Output the [X, Y] coordinate of the center of the cell containing the given text.  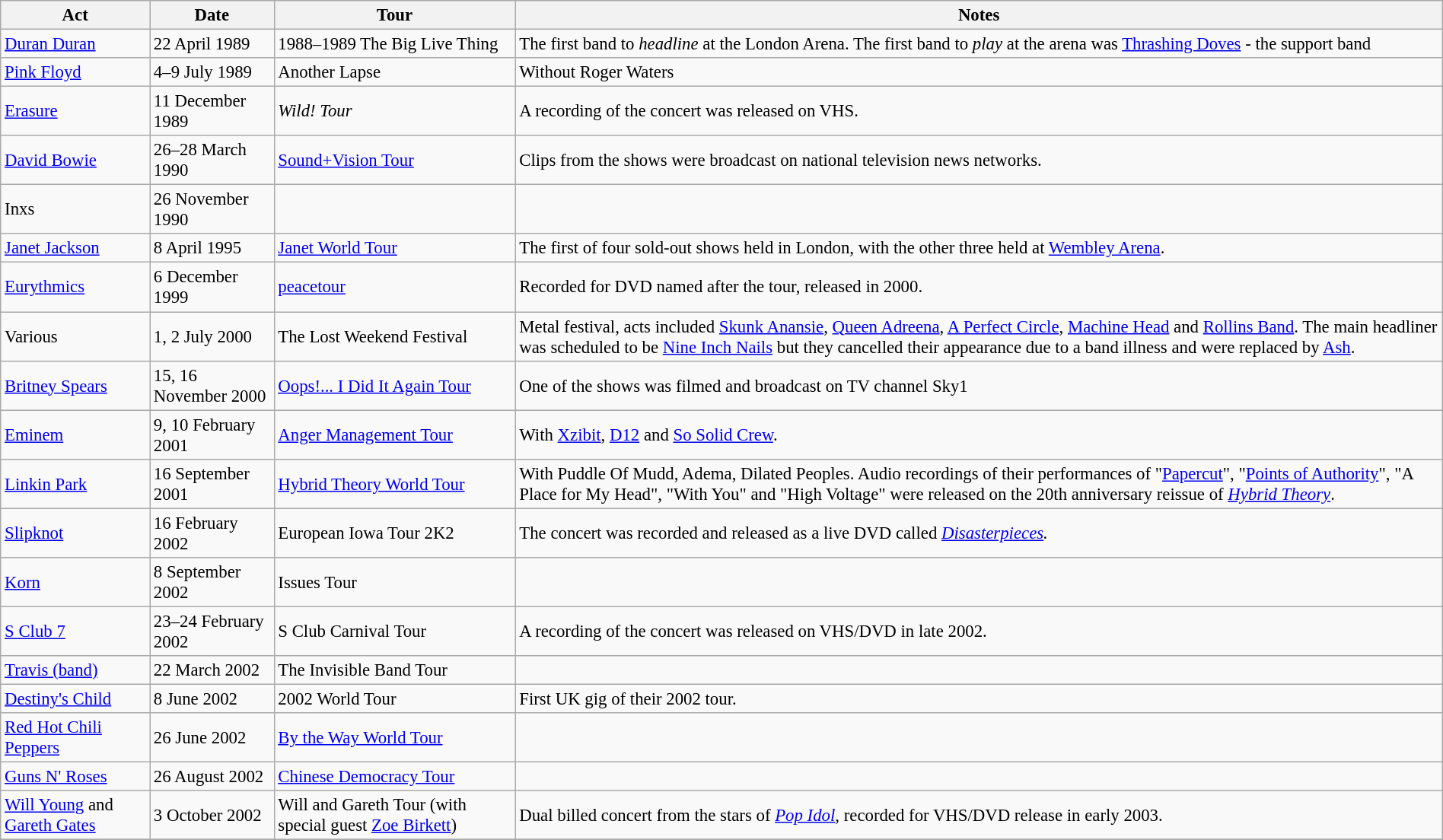
Various [75, 336]
Recorded for DVD named after the tour, released in 2000. [979, 288]
Linkin Park [75, 484]
Act [75, 15]
26–28 March 1990 [212, 160]
26 November 1990 [212, 210]
A recording of the concert was released on VHS. [979, 111]
The Lost Weekend Festival [394, 336]
Travis (band) [75, 670]
S Club Carnival Tour [394, 632]
16 February 2002 [212, 533]
Duran Duran [75, 44]
Hybrid Theory World Tour [394, 484]
Janet Jackson [75, 249]
One of the shows was filmed and broadcast on TV channel Sky1 [979, 385]
Pink Floyd [75, 72]
Without Roger Waters [979, 72]
David Bowie [75, 160]
By the Way World Tour [394, 738]
Dual billed concert from the stars of Pop Idol, recorded for VHS/DVD release in early 2003. [979, 816]
26 June 2002 [212, 738]
3 October 2002 [212, 816]
Issues Tour [394, 583]
23–24 February 2002 [212, 632]
The first of four sold-out shows held in London, with the other three held at Wembley Arena. [979, 249]
Anger Management Tour [394, 435]
15, 16 November 2000 [212, 385]
Tour [394, 15]
26 August 2002 [212, 777]
Red Hot Chili Peppers [75, 738]
Janet World Tour [394, 249]
6 December 1999 [212, 288]
peacetour [394, 288]
Britney Spears [75, 385]
Sound+Vision Tour [394, 160]
The concert was recorded and released as a live DVD called Disasterpieces. [979, 533]
Will and Gareth Tour (with special guest Zoe Birkett) [394, 816]
22 April 1989 [212, 44]
Guns N' Roses [75, 777]
Erasure [75, 111]
8 April 1995 [212, 249]
The Invisible Band Tour [394, 670]
Chinese Democracy Tour [394, 777]
Wild! Tour [394, 111]
22 March 2002 [212, 670]
Oops!... I Did It Again Tour [394, 385]
Slipknot [75, 533]
2002 World Tour [394, 698]
A recording of the concert was released on VHS/DVD in late 2002. [979, 632]
8 June 2002 [212, 698]
Will Young and Gareth Gates [75, 816]
8 September 2002 [212, 583]
1, 2 July 2000 [212, 336]
Eurythmics [75, 288]
Inxs [75, 210]
9, 10 February 2001 [212, 435]
European Iowa Tour 2K2 [394, 533]
11 December 1989 [212, 111]
Clips from the shows were broadcast on national television news networks. [979, 160]
Eminem [75, 435]
S Club 7 [75, 632]
4–9 July 1989 [212, 72]
Another Lapse [394, 72]
Korn [75, 583]
The first band to headline at the London Arena. The first band to play at the arena was Thrashing Doves - the support band [979, 44]
First UK gig of their 2002 tour. [979, 698]
Date [212, 15]
Notes [979, 15]
Destiny's Child [75, 698]
16 September 2001 [212, 484]
With Xzibit, D12 and So Solid Crew. [979, 435]
1988–1989 The Big Live Thing [394, 44]
